Extract the (X, Y) coordinate from the center of the cell holding the provided text.  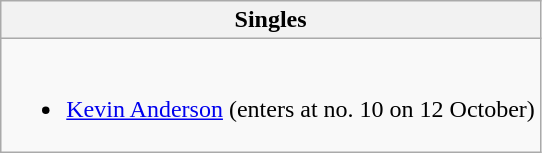
Kevin Anderson (enters at no. 10 on 12 October) (271, 96)
Singles (271, 20)
